Provide the [X, Y] coordinate of the cell's center where the given text is located.  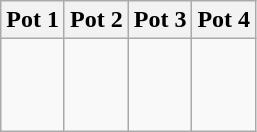
Pot 3 [160, 20]
Pot 2 [96, 20]
Pot 1 [33, 20]
Pot 4 [224, 20]
